Locate the cell with the specified text and output its (X, Y) center coordinate. 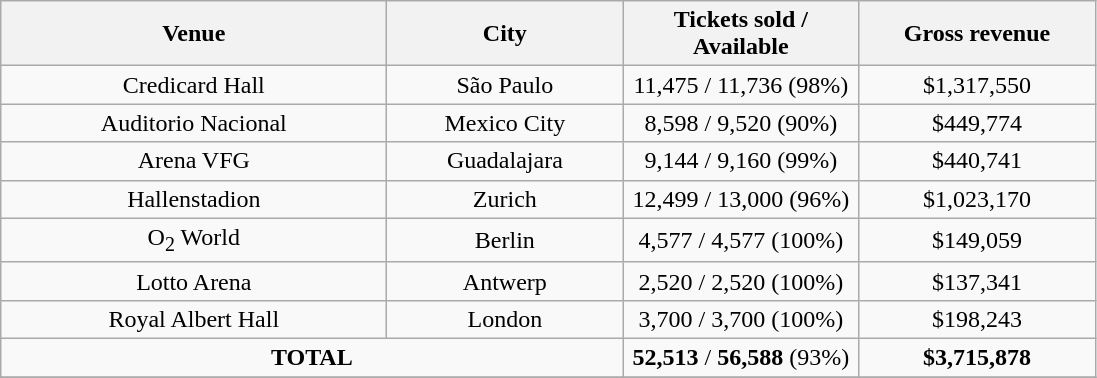
O2 World (194, 240)
12,499 / 13,000 (96%) (741, 199)
Gross revenue (977, 34)
Royal Albert Hall (194, 319)
Credicard Hall (194, 85)
8,598 / 9,520 (90%) (741, 123)
Berlin (505, 240)
$198,243 (977, 319)
4,577 / 4,577 (100%) (741, 240)
Antwerp (505, 281)
3,700 / 3,700 (100%) (741, 319)
9,144 / 9,160 (99%) (741, 161)
$3,715,878 (977, 358)
$137,341 (977, 281)
São Paulo (505, 85)
Hallenstadion (194, 199)
Arena VFG (194, 161)
TOTAL (312, 358)
$440,741 (977, 161)
$1,023,170 (977, 199)
Lotto Arena (194, 281)
$149,059 (977, 240)
Mexico City (505, 123)
Tickets sold / Available (741, 34)
Auditorio Nacional (194, 123)
11,475 / 11,736 (98%) (741, 85)
Venue (194, 34)
Zurich (505, 199)
2,520 / 2,520 (100%) (741, 281)
London (505, 319)
City (505, 34)
52,513 / 56,588 (93%) (741, 358)
Guadalajara (505, 161)
$1,317,550 (977, 85)
$449,774 (977, 123)
